Provide the [x, y] coordinate of the cell's center where the given text is located.  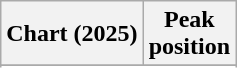
Chart (2025) [72, 34]
Peakposition [189, 34]
